Return [X, Y] of the center of cell containing provided text 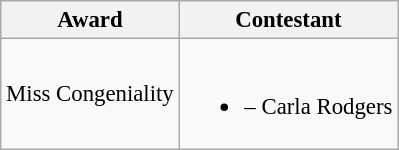
– Carla Rodgers [288, 94]
Contestant [288, 20]
Award [90, 20]
Miss Congeniality [90, 94]
